Determine the [x, y] coordinate at the center of the cell enclosing the given text.  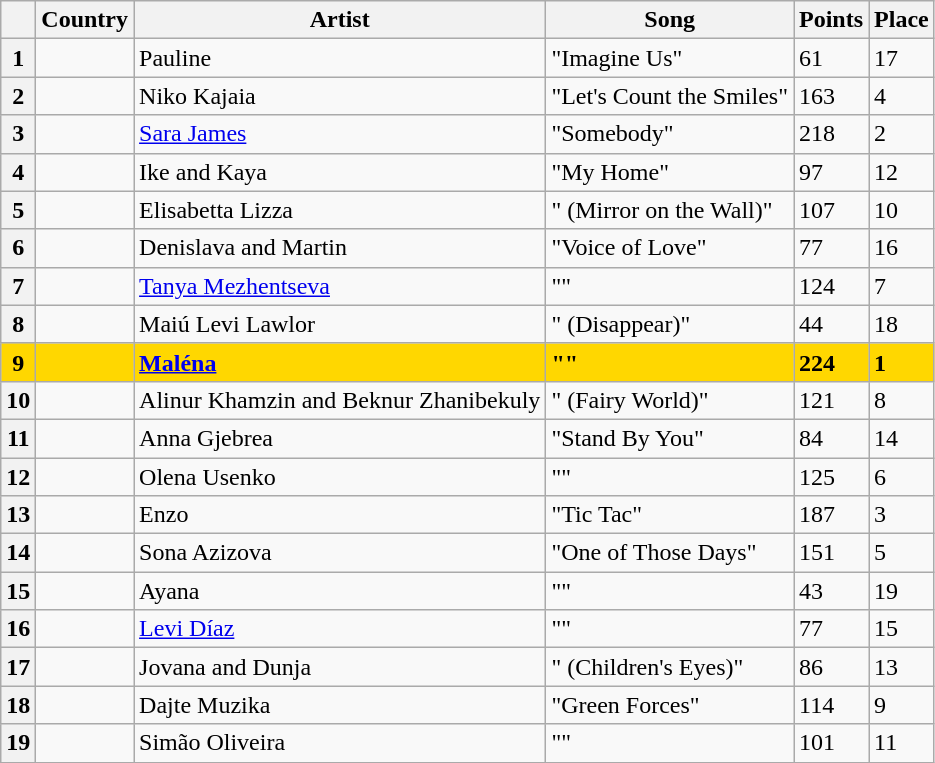
" (Mirror on the Wall)" [670, 210]
Levi Díaz [340, 629]
" (Children's Eyes)" [670, 667]
Song [670, 20]
"Green Forces" [670, 705]
Anna Gjebrea [340, 438]
"Stand By You" [670, 438]
Ayana [340, 591]
Country [85, 20]
Simão Oliveira [340, 743]
" (Fairy World)" [670, 400]
"Voice of Love" [670, 248]
163 [832, 96]
Sara James [340, 134]
Sona Azizova [340, 553]
97 [832, 172]
"Somebody" [670, 134]
107 [832, 210]
84 [832, 438]
Dajte Muzika [340, 705]
101 [832, 743]
187 [832, 515]
Ike and Kaya [340, 172]
224 [832, 362]
Place [902, 20]
44 [832, 324]
Denislava and Martin [340, 248]
86 [832, 667]
Niko Kajaia [340, 96]
121 [832, 400]
"Tic Tac" [670, 515]
Olena Usenko [340, 477]
"Imagine Us" [670, 58]
Points [832, 20]
Artist [340, 20]
218 [832, 134]
124 [832, 286]
114 [832, 705]
Pauline [340, 58]
151 [832, 553]
" (Disappear)" [670, 324]
Jovana and Dunja [340, 667]
Maiú Levi Lawlor [340, 324]
Maléna [340, 362]
"Let's Count the Smiles" [670, 96]
"One of Those Days" [670, 553]
Tanya Mezhentseva [340, 286]
43 [832, 591]
Enzo [340, 515]
125 [832, 477]
"My Home" [670, 172]
61 [832, 58]
Elisabetta Lizza [340, 210]
Alinur Khamzin and Beknur Zhanibekuly [340, 400]
